Return the [x, y] coordinate for the center point of the cell that contains the specified text.  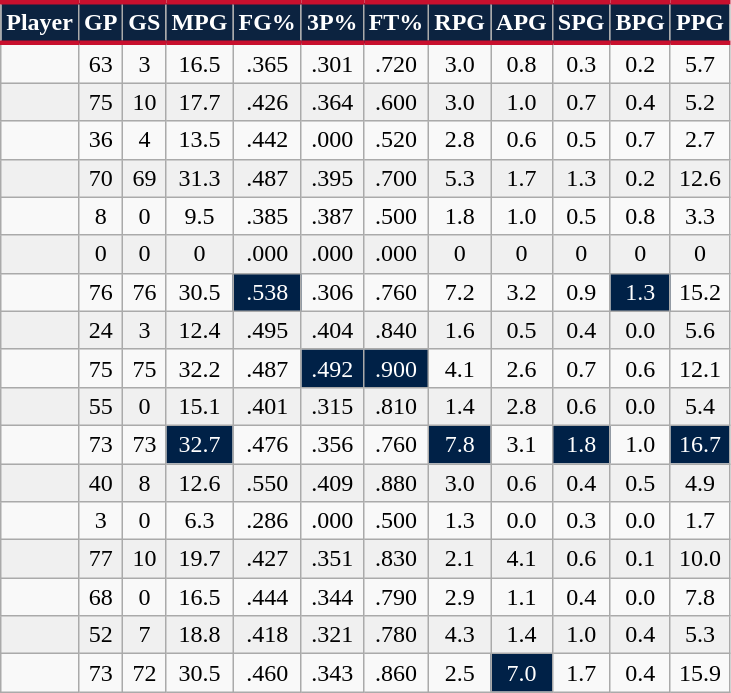
.401 [267, 406]
3.2 [522, 292]
36 [100, 140]
9.5 [200, 216]
.351 [332, 559]
31.3 [200, 178]
.790 [396, 597]
.385 [267, 216]
.427 [267, 559]
.387 [332, 216]
3P% [332, 22]
70 [100, 178]
.404 [332, 330]
.880 [396, 483]
.600 [396, 102]
.900 [396, 368]
.780 [396, 635]
72 [144, 673]
7.0 [522, 673]
17.7 [200, 102]
12.4 [200, 330]
MPG [200, 22]
.550 [267, 483]
.860 [396, 673]
18.8 [200, 635]
.418 [267, 635]
.364 [332, 102]
13.5 [200, 140]
.286 [267, 521]
6.3 [200, 521]
16.7 [700, 444]
4 [144, 140]
0.1 [640, 559]
2.5 [460, 673]
APG [522, 22]
1.1 [522, 597]
.460 [267, 673]
52 [100, 635]
.810 [396, 406]
.301 [332, 63]
2.7 [700, 140]
.538 [267, 292]
.343 [332, 673]
.426 [267, 102]
4.3 [460, 635]
.492 [332, 368]
15.1 [200, 406]
.830 [396, 559]
PPG [700, 22]
2.9 [460, 597]
Player [40, 22]
24 [100, 330]
55 [100, 406]
SPG [581, 22]
2.1 [460, 559]
77 [100, 559]
3.3 [700, 216]
0.9 [581, 292]
15.9 [700, 673]
.306 [332, 292]
BPG [640, 22]
.520 [396, 140]
10.0 [700, 559]
.476 [267, 444]
1.6 [460, 330]
.840 [396, 330]
.344 [332, 597]
.700 [396, 178]
5.7 [700, 63]
68 [100, 597]
.321 [332, 635]
19.7 [200, 559]
40 [100, 483]
.365 [267, 63]
7 [144, 635]
GS [144, 22]
FT% [396, 22]
5.4 [700, 406]
.720 [396, 63]
7.2 [460, 292]
.315 [332, 406]
.444 [267, 597]
12.1 [700, 368]
.409 [332, 483]
.495 [267, 330]
2.6 [522, 368]
GP [100, 22]
4.9 [700, 483]
.442 [267, 140]
RPG [460, 22]
5.2 [700, 102]
5.6 [700, 330]
FG% [267, 22]
63 [100, 63]
3.1 [522, 444]
15.2 [700, 292]
69 [144, 178]
.395 [332, 178]
32.7 [200, 444]
.356 [332, 444]
32.2 [200, 368]
